Scan for the cell matching the given text and deliver its [X, Y] coordinate at center. 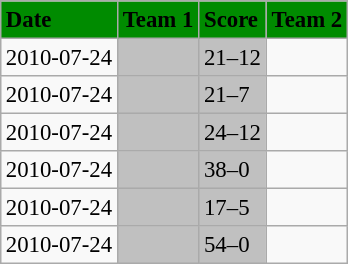
17–5 [233, 208]
54–0 [233, 245]
21–7 [233, 95]
Score [233, 20]
38–0 [233, 170]
Date [58, 20]
21–12 [233, 57]
24–12 [233, 133]
Team 2 [306, 20]
Team 1 [158, 20]
